From the cell containing the given text, extract its center point as (x, y) coordinate. 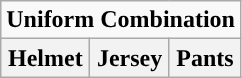
Jersey (130, 58)
Uniform Combination (121, 20)
Pants (204, 58)
Helmet (46, 58)
